Detect which cell encompasses the target text, then output its (X, Y) center coordinate. 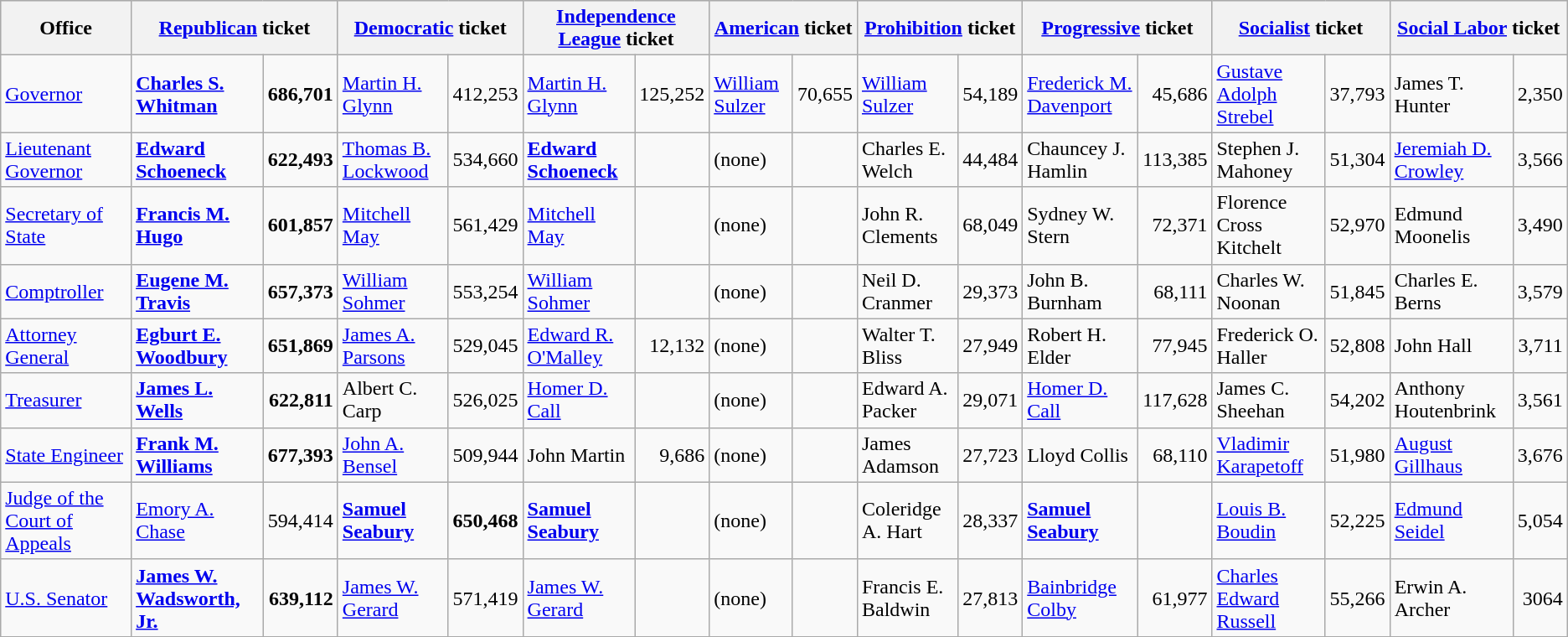
571,419 (486, 598)
5,054 (1540, 520)
Stephen J. Mahoney (1268, 159)
125,252 (672, 94)
534,660 (486, 159)
54,202 (1357, 401)
Lloyd Collis (1081, 454)
Coleridge A. Hart (907, 520)
Gustave Adolph Strebel (1268, 94)
3,579 (1540, 292)
68,111 (1175, 292)
Judge of the Court of Appeals (66, 520)
Erwin A. Archer (1451, 598)
Secretary of State (66, 225)
68,110 (1175, 454)
61,977 (1175, 598)
Francis M. Hugo (198, 225)
Charles S. Whitman (198, 94)
3064 (1540, 598)
52,808 (1357, 345)
Chauncey J. Hamlin (1081, 159)
657,373 (300, 292)
Charles Edward Russell (1268, 598)
James C. Sheehan (1268, 401)
Neil D. Cranmer (907, 292)
Comptroller (66, 292)
Office (66, 28)
622,811 (300, 401)
Florence Cross Kitchelt (1268, 225)
2,350 (1540, 94)
3,561 (1540, 401)
113,385 (1175, 159)
Socialist ticket (1301, 28)
Lieutenant Governor (66, 159)
37,793 (1357, 94)
Albert C. Carp (393, 401)
Governor (66, 94)
117,628 (1175, 401)
68,049 (990, 225)
72,371 (1175, 225)
Frederick O. Haller (1268, 345)
Treasurer (66, 401)
3,676 (1540, 454)
594,414 (300, 520)
526,025 (486, 401)
State Engineer (66, 454)
Vladimir Karapetoff (1268, 454)
Prohibition ticket (940, 28)
639,112 (300, 598)
John B. Burnham (1081, 292)
651,869 (300, 345)
52,225 (1357, 520)
561,429 (486, 225)
650,468 (486, 520)
9,686 (672, 454)
677,393 (300, 454)
54,189 (990, 94)
412,253 (486, 94)
Louis B. Boudin (1268, 520)
Anthony Houtenbrink (1451, 401)
Egburt E. Woodbury (198, 345)
John R. Clements (907, 225)
Edward A. Packer (907, 401)
Thomas B. Lockwood (393, 159)
Charles E. Welch (907, 159)
Walter T. Bliss (907, 345)
29,373 (990, 292)
Charles W. Noonan (1268, 292)
Frank M. Williams (198, 454)
3,711 (1540, 345)
Republican ticket (235, 28)
28,337 (990, 520)
45,686 (1175, 94)
29,071 (990, 401)
Independence League ticket (616, 28)
529,045 (486, 345)
Attorney General (66, 345)
3,490 (1540, 225)
Edmund Moonelis (1451, 225)
James Adamson (907, 454)
Eugene M. Travis (198, 292)
27,723 (990, 454)
Charles E. Berns (1451, 292)
51,980 (1357, 454)
51,845 (1357, 292)
Progressive ticket (1117, 28)
44,484 (990, 159)
John Martin (579, 454)
U.S. Senator (66, 598)
Emory A. Chase (198, 520)
27,949 (990, 345)
3,566 (1540, 159)
Jeremiah D. Crowley (1451, 159)
Bainbridge Colby (1081, 598)
James W. Wadsworth, Jr. (198, 598)
John A. Bensel (393, 454)
55,266 (1357, 598)
Francis E. Baldwin (907, 598)
John Hall (1451, 345)
James A. Parsons (393, 345)
Social Labor ticket (1478, 28)
American ticket (784, 28)
51,304 (1357, 159)
Edward R. O'Malley (579, 345)
12,132 (672, 345)
601,857 (300, 225)
509,944 (486, 454)
Sydney W. Stern (1081, 225)
Edmund Seidel (1451, 520)
553,254 (486, 292)
70,655 (824, 94)
686,701 (300, 94)
August Gillhaus (1451, 454)
27,813 (990, 598)
James L. Wells (198, 401)
Democratic ticket (431, 28)
52,970 (1357, 225)
James T. Hunter (1451, 94)
77,945 (1175, 345)
622,493 (300, 159)
Robert H. Elder (1081, 345)
Frederick M. Davenport (1081, 94)
